Return the [X, Y] coordinate for the center point of the cell that contains the specified text.  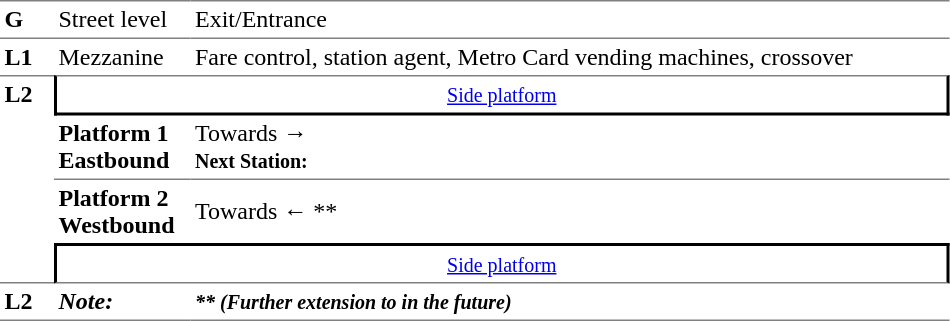
Exit/Entrance [570, 20]
L1 [27, 57]
L2 [27, 179]
Platform 2Westbound [122, 212]
Towards → Next Station: [570, 148]
Mezzanine [122, 57]
Platform 1Eastbound [122, 148]
Towards ← ** [570, 212]
Fare control, station agent, Metro Card vending machines, crossover [570, 57]
G [27, 20]
Street level [122, 20]
